Scan for the cell matching the given text and deliver its (X, Y) coordinate at center. 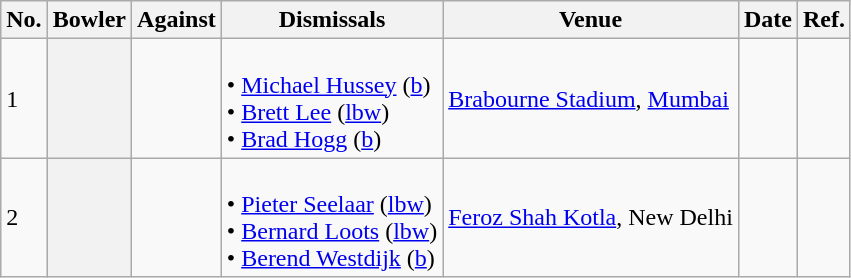
• Pieter Seelaar (lbw) • Bernard Loots (lbw) • Berend Westdijk (b) (332, 218)
2 (24, 218)
Date (768, 20)
1 (24, 98)
Ref. (824, 20)
Feroz Shah Kotla, New Delhi (591, 218)
No. (24, 20)
Dismissals (332, 20)
Against (177, 20)
• Michael Hussey (b) • Brett Lee (lbw) • Brad Hogg (b) (332, 98)
Venue (591, 20)
Bowler (89, 20)
Brabourne Stadium, Mumbai (591, 98)
